Return the [x, y] coordinate for the center point of the cell that contains the specified text.  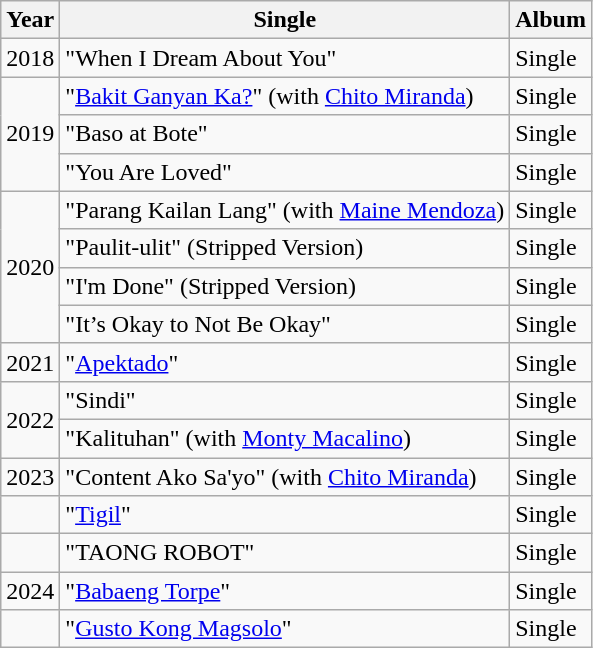
"You Are Loved" [285, 172]
Year [30, 20]
"When I Dream About You" [285, 58]
2021 [30, 362]
"Paulit-ulit" (Stripped Version) [285, 248]
"I'm Done" (Stripped Version) [285, 286]
2019 [30, 134]
"Content Ako Sa'yo" (with Chito Miranda) [285, 477]
"It’s Okay to Not Be Okay" [285, 324]
2022 [30, 419]
"TAONG ROBOT" [285, 553]
"Bakit Ganyan Ka?" (with Chito Miranda) [285, 96]
2018 [30, 58]
"Kalituhan" (with Monty Macalino) [285, 438]
"Babaeng Torpe" [285, 591]
"Gusto Kong Magsolo" [285, 629]
2023 [30, 477]
"Apektado" [285, 362]
"Parang Kailan Lang" (with Maine Mendoza) [285, 210]
Album [551, 20]
2024 [30, 591]
"Baso at Bote" [285, 134]
"Sindi" [285, 400]
2020 [30, 267]
"Tigil" [285, 515]
